Return (x, y) of the center of cell containing provided text 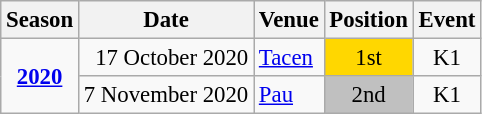
Season (40, 20)
17 October 2020 (166, 58)
Date (166, 20)
7 November 2020 (166, 95)
Tacen (290, 58)
Event (447, 20)
2020 (40, 76)
Pau (290, 95)
1st (368, 58)
2nd (368, 95)
Position (368, 20)
Venue (290, 20)
